Return [X, Y] of the center of cell containing provided text 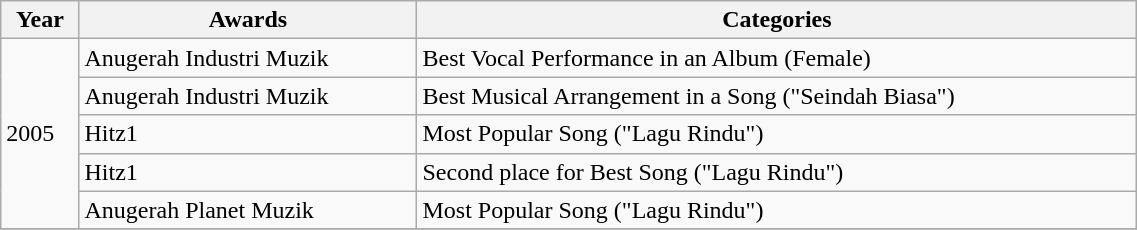
Second place for Best Song ("Lagu Rindu") [777, 172]
Categories [777, 20]
Year [40, 20]
Anugerah Planet Muzik [248, 210]
Best Musical Arrangement in a Song ("Seindah Biasa") [777, 96]
Awards [248, 20]
Best Vocal Performance in an Album (Female) [777, 58]
2005 [40, 134]
